For the text-containing cell, return its midpoint in [X, Y] coordinate format. 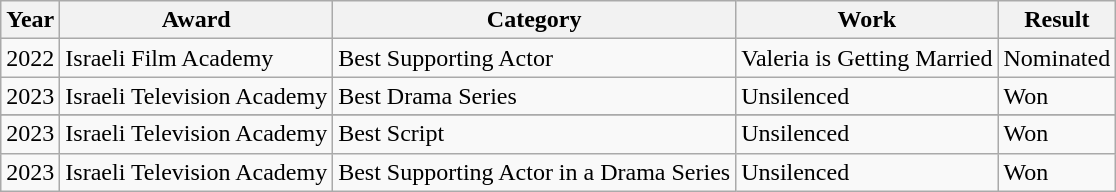
Best Supporting Actor [534, 58]
Best Supporting Actor in a Drama Series [534, 172]
Best Script [534, 134]
Award [196, 20]
Category [534, 20]
Result [1057, 20]
2022 [30, 58]
Nominated [1057, 58]
Work [867, 20]
Valeria is Getting Married [867, 58]
Year [30, 20]
Best Drama Series [534, 96]
Israeli Film Academy [196, 58]
